Pinpoint the cell where the given text exists, returning its (x, y) midpoint coordinate. 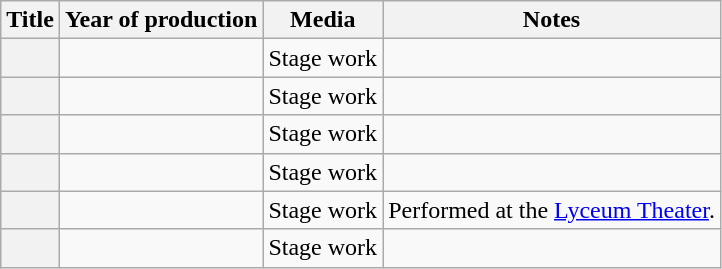
Performed at the Lyceum Theater. (552, 210)
Year of production (161, 20)
Media (323, 20)
Notes (552, 20)
Title (30, 20)
